Determine the [X, Y] coordinate at the center of the cell enclosing the given text.  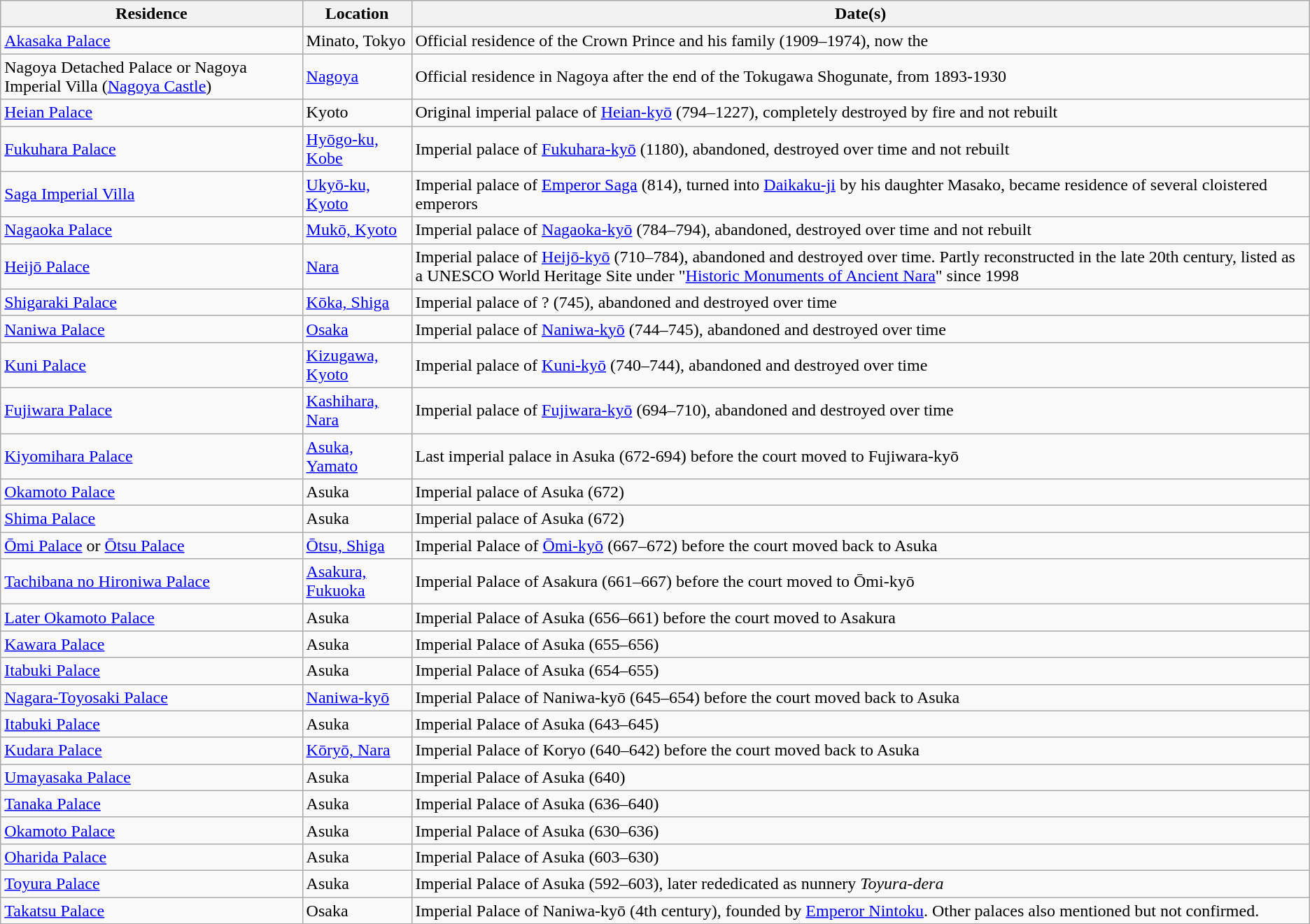
Hyōgo-ku, Kobe [357, 148]
Heian Palace [151, 113]
Oharida Palace [151, 857]
Kawara Palace [151, 644]
Location [357, 14]
Toyura Palace [151, 883]
Heijō Palace [151, 266]
Original imperial palace of Heian-kyō (794–1227), completely destroyed by fire and not rebuilt [861, 113]
Nagara-Toyosaki Palace [151, 697]
Asakura, Fukuoka [357, 582]
Official residence in Nagoya after the end of the Tokugawa Shogunate, from 1893-1930 [861, 77]
Tanaka Palace [151, 804]
Imperial palace of Fukuhara-kyō (1180), abandoned, destroyed over time and not rebuilt [861, 148]
Kashihara, Nara [357, 410]
Imperial Palace of Asuka (636–640) [861, 804]
Asuka, Yamato [357, 456]
Kudara Palace [151, 751]
Imperial Palace of Asuka (592–603), later rededicated as nunnery Toyura-dera [861, 883]
Shigaraki Palace [151, 302]
Ōtsu, Shiga [357, 546]
Fujiwara Palace [151, 410]
Imperial palace of Nagaoka-kyō (784–794), abandoned, destroyed over time and not rebuilt [861, 230]
Imperial Palace of Asuka (654–655) [861, 671]
Imperial palace of Naniwa-kyō (744–745), abandoned and destroyed over time [861, 329]
Imperial Palace of Naniwa-kyō (4th century), founded by Emperor Nintoku. Other palaces also mentioned but not confirmed. [861, 910]
Ōmi Palace or Ōtsu Palace [151, 546]
Kuni Palace [151, 365]
Nagoya Detached Palace or Nagoya Imperial Villa (Nagoya Castle) [151, 77]
Imperial Palace of Asuka (643–645) [861, 724]
Later Okamoto Palace [151, 618]
Last imperial palace in Asuka (672-694) before the court moved to Fujiwara-kyō [861, 456]
Umayasaka Palace [151, 777]
Imperial Palace of Naniwa-kyō (645–654) before the court moved back to Asuka [861, 697]
Kyoto [357, 113]
Imperial palace of Emperor Saga (814), turned into Daikaku-ji by his daughter Masako, became residence of several cloistered emperors [861, 194]
Shima Palace [151, 519]
Imperial Palace of Asakura (661–667) before the court moved to Ōmi-kyō [861, 582]
Imperial Palace of Asuka (640) [861, 777]
Akasaka Palace [151, 41]
Imperial Palace of Asuka (603–630) [861, 857]
Imperial palace of ? (745), abandoned and destroyed over time [861, 302]
Ukyō-ku, Kyoto [357, 194]
Kizugawa, Kyoto [357, 365]
Imperial Palace of Ōmi-kyō (667–672) before the court moved back to Asuka [861, 546]
Fukuhara Palace [151, 148]
Nara [357, 266]
Mukō, Kyoto [357, 230]
Naniwa Palace [151, 329]
Saga Imperial Villa [151, 194]
Kōka, Shiga [357, 302]
Date(s) [861, 14]
Residence [151, 14]
Imperial Palace of Asuka (630–636) [861, 830]
Imperial Palace of Asuka (655–656) [861, 644]
Kōryō, Nara [357, 751]
Minato, Tokyo [357, 41]
Imperial palace of Fujiwara-kyō (694–710), abandoned and destroyed over time [861, 410]
Naniwa-kyō [357, 697]
Kiyomihara Palace [151, 456]
Imperial Palace of Asuka (656–661) before the court moved to Asakura [861, 618]
Imperial palace of Kuni-kyō (740–744), abandoned and destroyed over time [861, 365]
Official residence of the Crown Prince and his family (1909–1974), now the [861, 41]
Takatsu Palace [151, 910]
Nagoya [357, 77]
Nagaoka Palace [151, 230]
Tachibana no Hironiwa Palace [151, 582]
Imperial Palace of Koryo (640–642) before the court moved back to Asuka [861, 751]
